Scan for the cell matching the given text and deliver its [X, Y] coordinate at center. 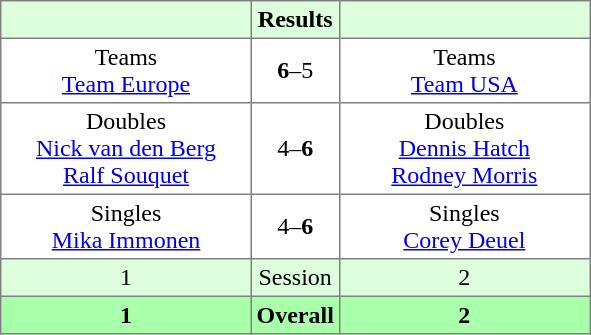
TeamsTeam Europe [126, 70]
DoublesNick van den BergRalf Souquet [126, 149]
Results [295, 20]
Session [295, 278]
SinglesMika Immonen [126, 226]
TeamsTeam USA [464, 70]
6–5 [295, 70]
DoublesDennis HatchRodney Morris [464, 149]
SinglesCorey Deuel [464, 226]
Overall [295, 315]
